Identify which cell holds the provided text, then report its [x, y] central coordinate. 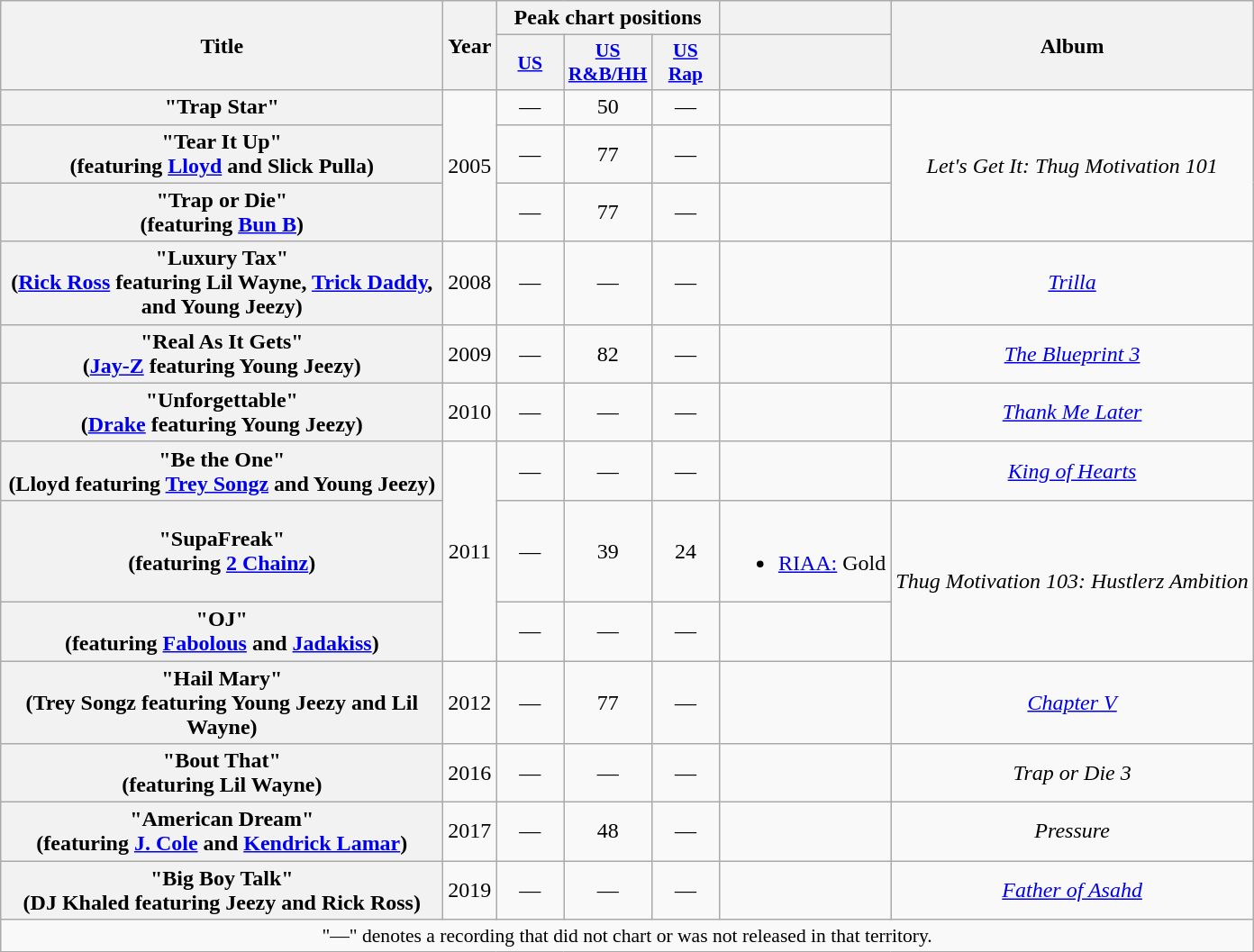
Pressure [1072, 832]
Year [470, 45]
USRap [685, 63]
USR&B/HH [608, 63]
2005 [470, 166]
48 [608, 832]
Trilla [1072, 283]
Let's Get It: Thug Motivation 101 [1072, 166]
2008 [470, 283]
2011 [470, 551]
Peak chart positions [608, 18]
Trap or Die 3 [1072, 773]
US [530, 63]
2017 [470, 832]
2016 [470, 773]
Album [1072, 45]
"Tear It Up"(featuring Lloyd and Slick Pulla) [222, 153]
"SupaFreak"(featuring 2 Chainz) [222, 551]
"Luxury Tax"(Rick Ross featuring Lil Wayne, Trick Daddy, and Young Jeezy) [222, 283]
"Big Boy Talk"(DJ Khaled featuring Jeezy and Rick Ross) [222, 890]
The Blueprint 3 [1072, 353]
2019 [470, 890]
"Unforgettable"(Drake featuring Young Jeezy) [222, 413]
"Real As It Gets"(Jay-Z featuring Young Jeezy) [222, 353]
82 [608, 353]
2012 [470, 703]
2009 [470, 353]
"Trap or Die"(featuring Bun B) [222, 213]
"Bout That"(featuring Lil Wayne) [222, 773]
24 [685, 551]
"American Dream"(featuring J. Cole and Kendrick Lamar) [222, 832]
Title [222, 45]
Chapter V [1072, 703]
Father of Asahd [1072, 890]
2010 [470, 413]
Thank Me Later [1072, 413]
39 [608, 551]
"Trap Star" [222, 107]
RIAA: Gold [804, 551]
"Be the One"(Lloyd featuring Trey Songz and Young Jeezy) [222, 470]
"OJ"(featuring Fabolous and Jadakiss) [222, 630]
"Hail Mary"(Trey Songz featuring Young Jeezy and Lil Wayne) [222, 703]
"—" denotes a recording that did not chart or was not released in that territory. [627, 936]
King of Hearts [1072, 470]
Thug Motivation 103: Hustlerz Ambition [1072, 580]
50 [608, 107]
